Locate the cell with the specified text and output its [x, y] center coordinate. 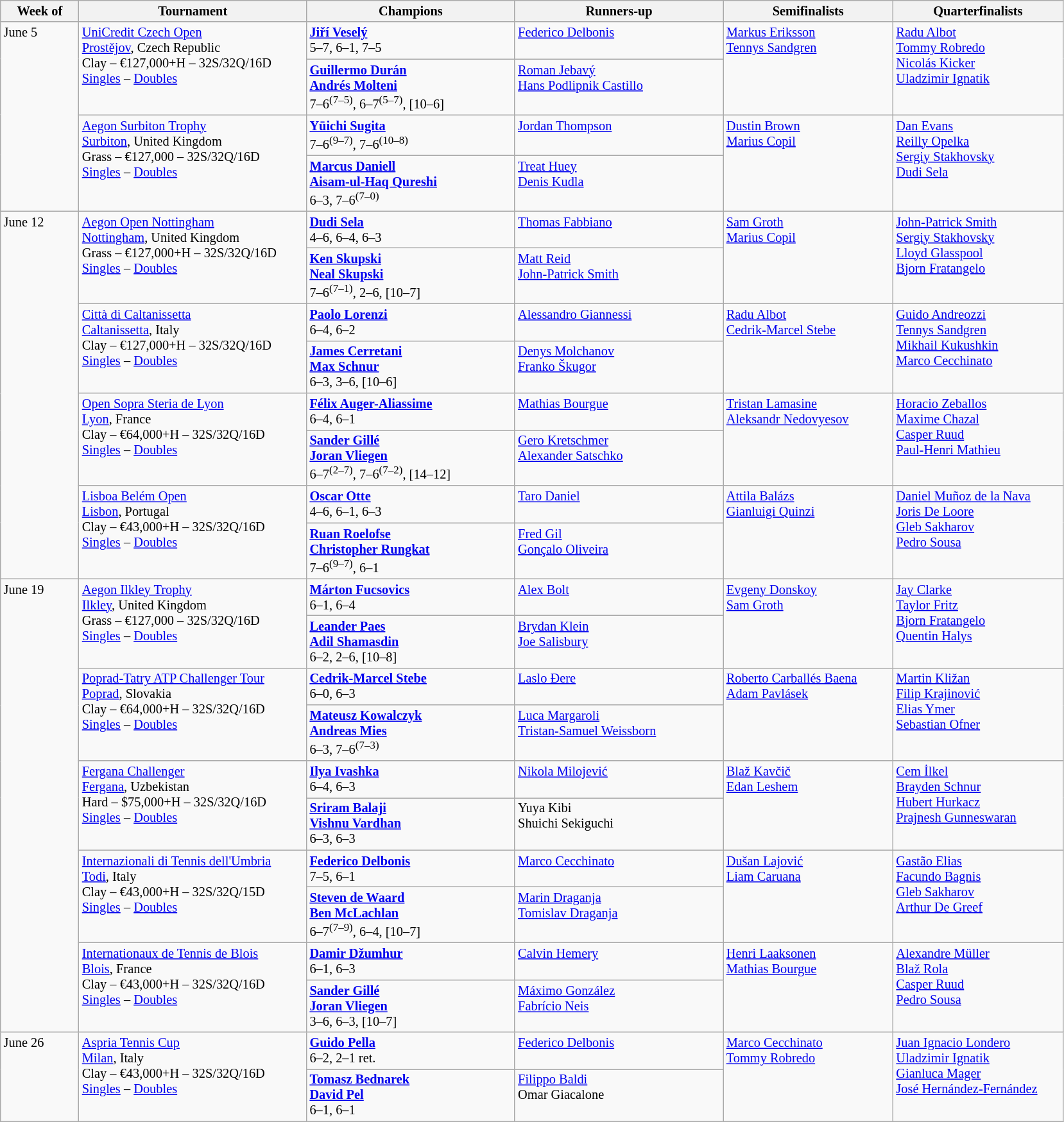
Sriram Balaji Vishnu Vardhan6–3, 6–3 [411, 824]
Matt Reid John-Patrick Smith [619, 276]
Poprad-Tatry ATP Challenger TourPoprad, Slovakia Clay – €64,000+H – 32S/32Q/16DSingles – Doubles [193, 715]
Leander Paes Adil Shamasdin6–2, 2–6, [10–8] [411, 642]
Daniel Muñoz de la Nava Joris De Loore Gleb Sakharov Pedro Sousa [978, 532]
Martin Kližan Filip Krajinović Elias Ymer Sebastian Ofner [978, 715]
June 12 [40, 395]
Yūichi Sugita7–6(9–7), 7–6(10–8) [411, 135]
Aegon Ilkley TrophyIlkley, United Kingdom Grass – €127,000 – 32S/32Q/16DSingles – Doubles [193, 624]
Sander Gillé Joran Vliegen6–7(2–7), 7–6(7–2), [14–12] [411, 458]
Marco Cecchinato Tommy Robredo [809, 1076]
Aspria Tennis CupMilan, Italy Clay – €43,000+H – 32S/32Q/16DSingles – Doubles [193, 1076]
John-Patrick Smith Sergiy Stakhovsky Lloyd Glasspool Bjorn Fratangelo [978, 258]
Gastão Elias Facundo Bagnis Gleb Sakharov Arthur De Greef [978, 897]
Federico Delbonis7–5, 6–1 [411, 869]
Oscar Otte4–6, 6–1, 6–3 [411, 504]
Radu Albot Cedrik-Marcel Stebe [809, 348]
Calvin Hemery [619, 962]
Città di CaltanissettaCaltanissetta, Italy Clay – €127,000+H – 32S/32Q/16DSingles – Doubles [193, 348]
Thomas Fabbiano [619, 230]
Week of [40, 11]
Tournament [193, 11]
Ilya Ivashka6–4, 6–3 [411, 779]
Ruan Roelofse Christopher Rungkat7–6(9–7), 6–1 [411, 550]
Brydan Klein Joe Salisbury [619, 642]
June 19 [40, 806]
Henri Laaksonen Mathias Bourgue [809, 988]
Semifinalists [809, 11]
Cem İlkel Brayden Schnur Hubert Hurkacz Prajnesh Gunneswaran [978, 806]
Treat Huey Denis Kudla [619, 183]
Jordan Thompson [619, 135]
Paolo Lorenzi6–4, 6–2 [411, 322]
Dušan Lajović Liam Caruana [809, 897]
Alessandro Giannessi [619, 322]
Sander Gillé Joran Vliegen3–6, 6–3, [10–7] [411, 1006]
Alexandre Müller Blaž Rola Casper Ruud Pedro Sousa [978, 988]
Félix Auger-Aliassime6–4, 6–1 [411, 411]
Horacio Zeballos Maxime Chazal Casper Ruud Paul-Henri Mathieu [978, 439]
Damir Džumhur6–1, 6–3 [411, 962]
Evgeny Donskoy Sam Groth [809, 624]
Guillermo Durán Andrés Molteni7–6(7–5), 6–7(5–7), [10–6] [411, 87]
Marco Cecchinato [619, 869]
Markus Eriksson Tennys Sandgren [809, 68]
Fergana ChallengerFergana, Uzbekistan Hard – $75,000+H – 32S/32Q/16DSingles – Doubles [193, 806]
James Cerretani Max Schnur6–3, 3–6, [10–6] [411, 367]
Roberto Carballés Baena Adam Pavlásek [809, 715]
Laslo Đere [619, 686]
Dudi Sela4–6, 6–4, 6–3 [411, 230]
Roman Jebavý Hans Podlipnik Castillo [619, 87]
Máximo González Fabrício Neis [619, 1006]
Nikola Milojević [619, 779]
Radu Albot Tommy Robredo Nicolás Kicker Uladzimir Ignatik [978, 68]
Blaž Kavčič Edan Leshem [809, 806]
Guido Andreozzi Tennys Sandgren Mikhail Kukushkin Marco Cecchinato [978, 348]
Guido Pella6–2, 2–1 ret. [411, 1051]
Filippo Baldi Omar Giacalone [619, 1095]
Alex Bolt [619, 597]
Juan Ignacio Londero Uladzimir Ignatik Gianluca Mager José Hernández-Fernández [978, 1076]
Fred Gil Gonçalo Oliveira [619, 550]
Denys Molchanov Franko Škugor [619, 367]
Open Sopra Steria de LyonLyon, France Clay – €64,000+H – 32S/32Q/16DSingles – Doubles [193, 439]
Internazionali di Tennis dell'UmbriaTodi, Italy Clay – €43,000+H – 32S/32Q/15DSingles – Doubles [193, 897]
Steven de Waard Ben McLachlan6–7(7–9), 6–4, [10–7] [411, 915]
Marcus Daniell Aisam-ul-Haq Qureshi6–3, 7–6(7–0) [411, 183]
June 5 [40, 117]
Dustin Brown Marius Copil [809, 163]
Cedrik-Marcel Stebe6–0, 6–3 [411, 686]
Jay Clarke Taylor Fritz Bjorn Fratangelo Quentin Halys [978, 624]
Marin Draganja Tomislav Draganja [619, 915]
UniCredit Czech OpenProstějov, Czech Republic Clay – €127,000+H – 32S/32Q/16DSingles – Doubles [193, 68]
Márton Fucsovics6–1, 6–4 [411, 597]
Taro Daniel [619, 504]
Internationaux de Tennis de BloisBlois, France Clay – €43,000+H – 32S/32Q/16DSingles – Doubles [193, 988]
Gero Kretschmer Alexander Satschko [619, 458]
Yuya Kibi Shuichi Sekiguchi [619, 824]
Jiří Veselý5–7, 6–1, 7–5 [411, 40]
Mathias Bourgue [619, 411]
Tomasz Bednarek David Pel6–1, 6–1 [411, 1095]
Ken Skupski Neal Skupski7–6(7–1), 2–6, [10–7] [411, 276]
Tristan Lamasine Aleksandr Nedovyesov [809, 439]
Dan Evans Reilly Opelka Sergiy Stakhovsky Dudi Sela [978, 163]
Attila Balázs Gianluigi Quinzi [809, 532]
Runners-up [619, 11]
Lisboa Belém OpenLisbon, Portugal Clay – €43,000+H – 32S/32Q/16DSingles – Doubles [193, 532]
Champions [411, 11]
Quarterfinalists [978, 11]
Sam Groth Marius Copil [809, 258]
Mateusz Kowalczyk Andreas Mies6–3, 7–6(7–3) [411, 733]
June 26 [40, 1076]
Aegon Open NottinghamNottingham, United Kingdom Grass – €127,000+H – 32S/32Q/16DSingles – Doubles [193, 258]
Aegon Surbiton TrophySurbiton, United Kingdom Grass – €127,000 – 32S/32Q/16DSingles – Doubles [193, 163]
Luca Margaroli Tristan-Samuel Weissborn [619, 733]
